Return the (x, y) coordinate for the center point of the cell that contains the specified text.  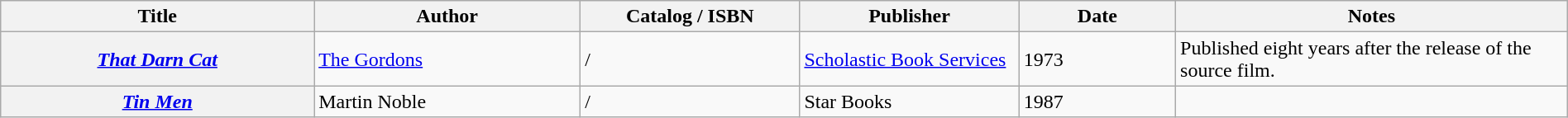
Notes (1372, 17)
Tin Men (157, 101)
Catalog / ISBN (690, 17)
That Darn Cat (157, 59)
Published eight years after the release of the source film. (1372, 59)
Date (1097, 17)
Martin Noble (447, 101)
The Gordons (447, 59)
1973 (1097, 59)
Title (157, 17)
Scholastic Book Services (910, 59)
Star Books (910, 101)
Publisher (910, 17)
Author (447, 17)
1987 (1097, 101)
